Extract the (X, Y) coordinate from the center of the cell holding the provided text.  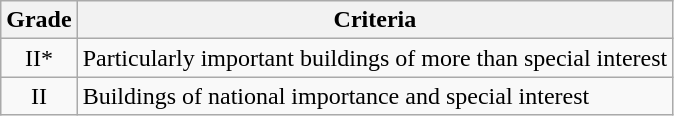
II (39, 96)
Buildings of national importance and special interest (375, 96)
Particularly important buildings of more than special interest (375, 58)
Criteria (375, 20)
II* (39, 58)
Grade (39, 20)
